Output the [X, Y] coordinate of the center of the cell containing the given text.  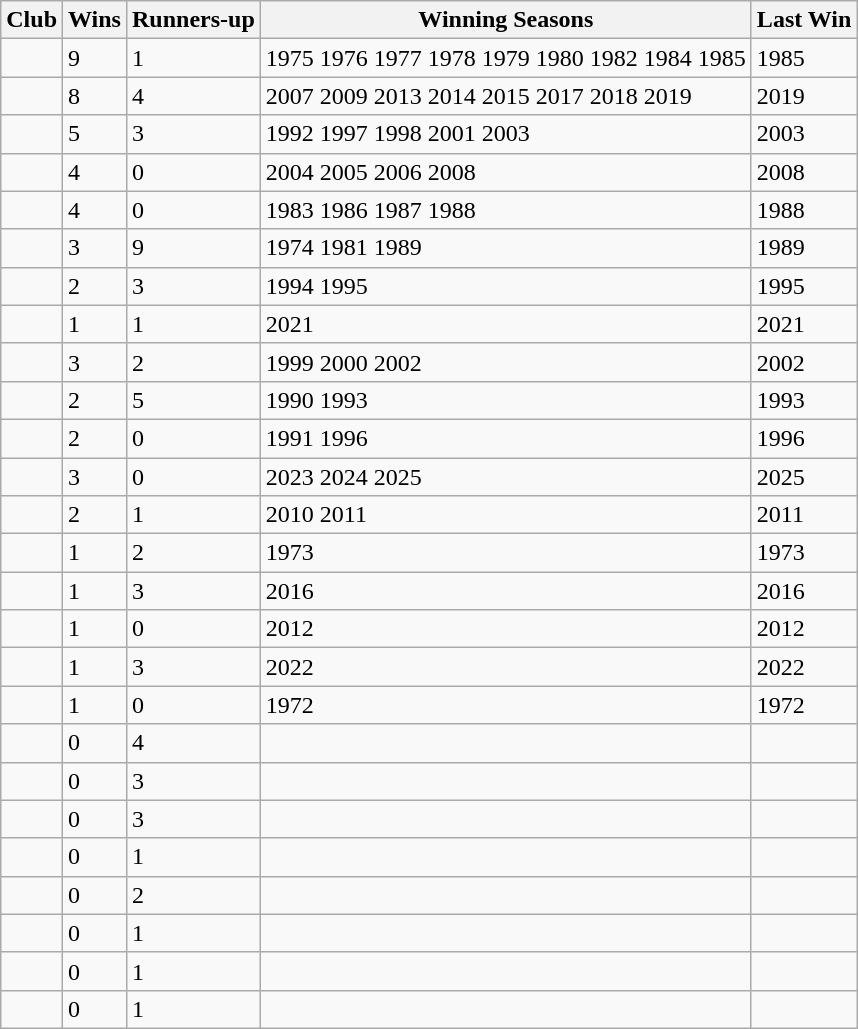
1994 1995 [506, 286]
1991 1996 [506, 438]
Runners-up [193, 20]
1985 [804, 58]
1975 1976 1977 1978 1979 1980 1982 1984 1985 [506, 58]
1993 [804, 400]
2023 2024 2025 [506, 477]
2008 [804, 172]
2010 2011 [506, 515]
2004 2005 2006 2008 [506, 172]
1989 [804, 248]
1999 2000 2002 [506, 362]
1988 [804, 210]
2019 [804, 96]
Last Win [804, 20]
1992 1997 1998 2001 2003 [506, 134]
1996 [804, 438]
1995 [804, 286]
2007 2009 2013 2014 2015 2017 2018 2019 [506, 96]
2025 [804, 477]
1990 1993 [506, 400]
1983 1986 1987 1988 [506, 210]
2003 [804, 134]
Club [32, 20]
Wins [95, 20]
Winning Seasons [506, 20]
2002 [804, 362]
2011 [804, 515]
1974 1981 1989 [506, 248]
8 [95, 96]
